Detect which cell encompasses the target text, then output its (x, y) center coordinate. 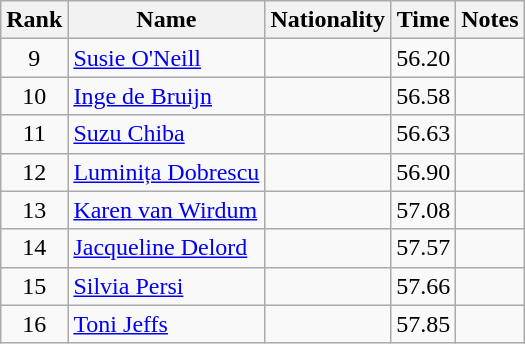
56.90 (424, 172)
Susie O'Neill (166, 58)
57.66 (424, 286)
Rank (34, 20)
Suzu Chiba (166, 134)
15 (34, 286)
Name (166, 20)
Inge de Bruijn (166, 96)
Jacqueline Delord (166, 248)
Notes (490, 20)
Nationality (328, 20)
57.85 (424, 324)
56.20 (424, 58)
56.58 (424, 96)
57.08 (424, 210)
56.63 (424, 134)
14 (34, 248)
16 (34, 324)
12 (34, 172)
Time (424, 20)
Toni Jeffs (166, 324)
9 (34, 58)
Luminița Dobrescu (166, 172)
57.57 (424, 248)
Silvia Persi (166, 286)
10 (34, 96)
Karen van Wirdum (166, 210)
11 (34, 134)
13 (34, 210)
